Provide the (X, Y) coordinate of the cell's center where the given text is located.  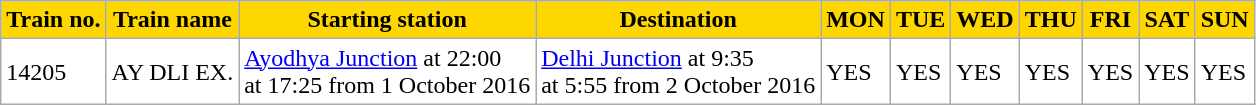
SUN (1224, 20)
AY DLI EX. (172, 72)
Train name (172, 20)
Delhi Junction at 9:35at 5:55 from 2 October 2016 (678, 72)
Train no. (54, 20)
THU (1050, 20)
14205 (54, 72)
Ayodhya Junction at 22:00at 17:25 from 1 October 2016 (388, 72)
MON (856, 20)
TUE (920, 20)
Starting station (388, 20)
SAT (1167, 20)
WED (985, 20)
Destination (678, 20)
FRI (1110, 20)
